From the cell containing the given text, extract its center point as (x, y) coordinate. 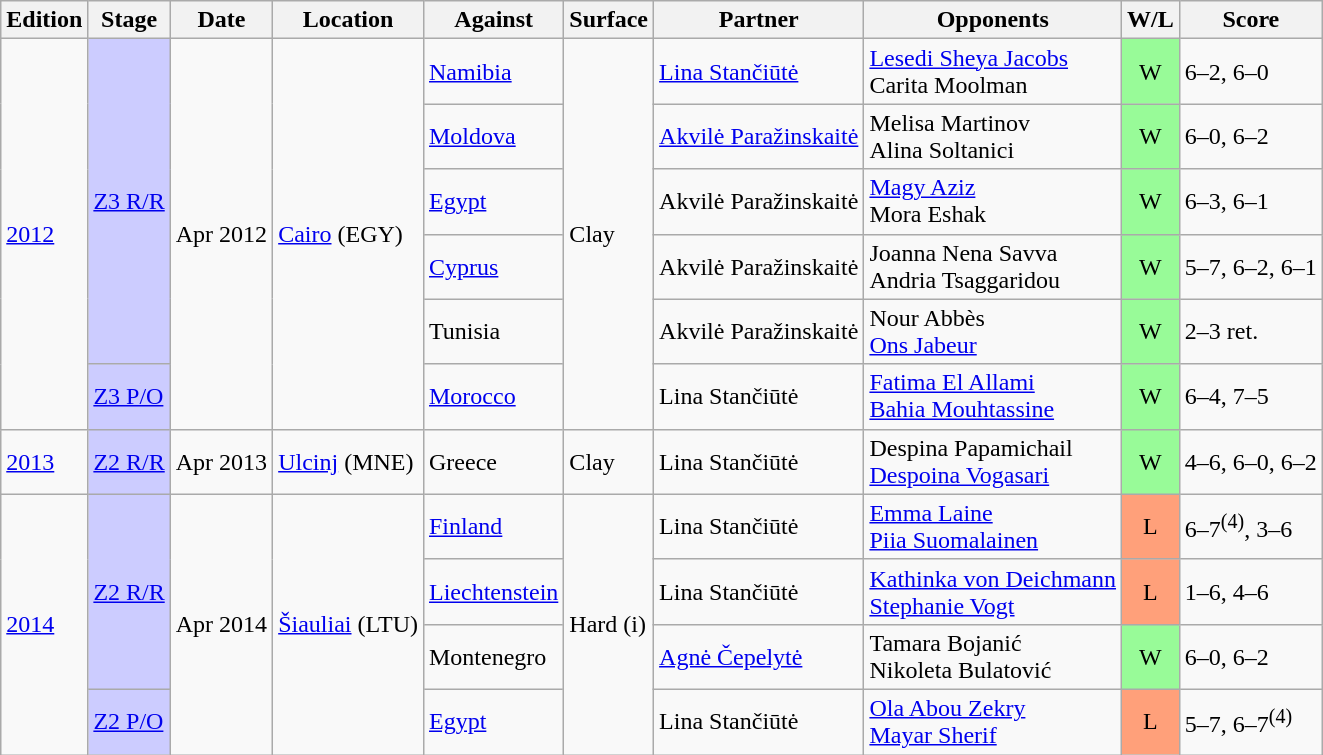
Kathinka von Deichmann Stephanie Vogt (993, 592)
Stage (129, 20)
2013 (44, 462)
Apr 2012 (221, 234)
Melisa Martinov Alina Soltanici (993, 136)
Location (348, 20)
Z3 R/R (129, 202)
2–3 ret. (1250, 332)
Partner (759, 20)
Namibia (493, 72)
Nour Abbès Ons Jabeur (993, 332)
6–7(4), 3–6 (1250, 526)
Cairo (EGY) (348, 234)
Tamara Bojanić Nikoleta Bulatović (993, 656)
Apr 2013 (221, 462)
Liechtenstein (493, 592)
2012 (44, 234)
2014 (44, 624)
Ola Abou Zekry Mayar Sherif (993, 722)
6–4, 7–5 (1250, 396)
Emma Laine Piia Suomalainen (993, 526)
Joanna Nena Savva Andria Tsaggaridou (993, 266)
Šiauliai (LTU) (348, 624)
Despina Papamichail Despoina Vogasari (993, 462)
Agnė Čepelytė (759, 656)
Moldova (493, 136)
4–6, 6–0, 6–2 (1250, 462)
Greece (493, 462)
Edition (44, 20)
Hard (i) (609, 624)
Date (221, 20)
Morocco (493, 396)
Fatima El Allami Bahia Mouhtassine (993, 396)
Score (1250, 20)
Lesedi Sheya Jacobs Carita Moolman (993, 72)
5–7, 6–7(4) (1250, 722)
W/L (1151, 20)
Against (493, 20)
Montenegro (493, 656)
Apr 2014 (221, 624)
Z3 P/O (129, 396)
Cyprus (493, 266)
Z2 P/O (129, 722)
Ulcinj (MNE) (348, 462)
6–3, 6–1 (1250, 202)
Tunisia (493, 332)
6–2, 6–0 (1250, 72)
Finland (493, 526)
Surface (609, 20)
Magy Aziz Mora Eshak (993, 202)
1–6, 4–6 (1250, 592)
5–7, 6–2, 6–1 (1250, 266)
Opponents (993, 20)
